For the text-containing cell, return its midpoint in [x, y] coordinate format. 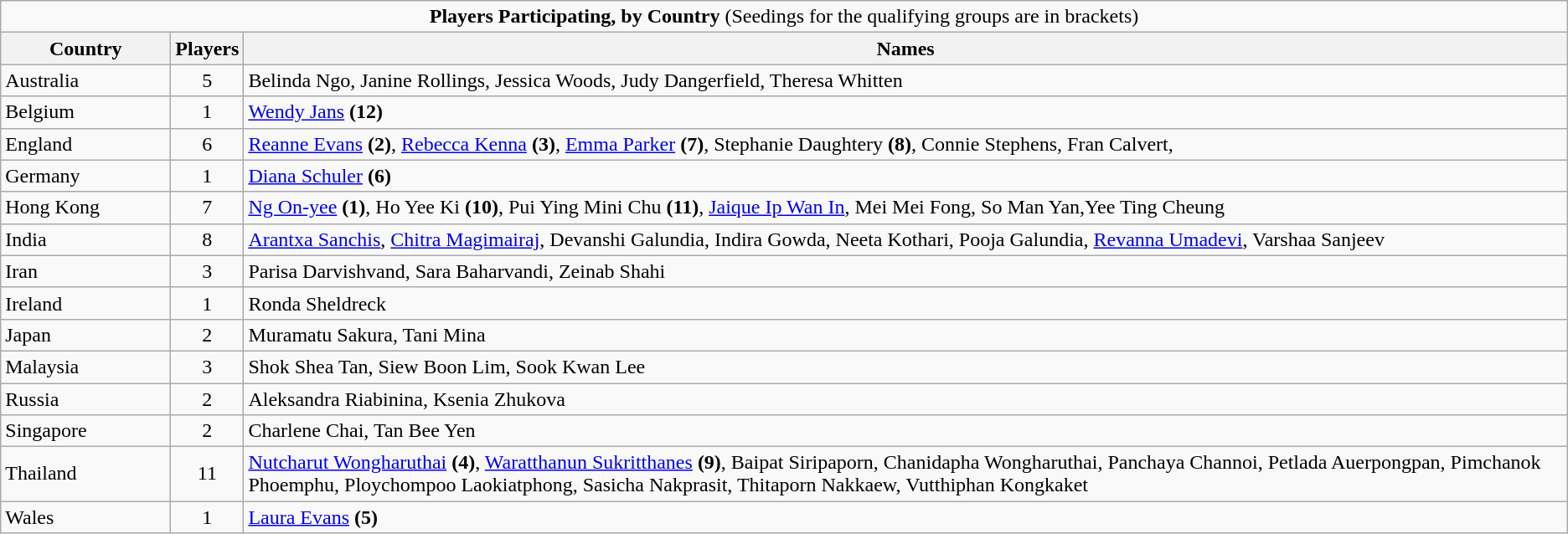
Muramatu Sakura, Tani Mina [905, 335]
Players Participating, by Country (Seedings for the qualifying groups are in brackets) [784, 17]
5 [208, 80]
Singapore [85, 431]
8 [208, 239]
Country [85, 49]
Diana Schuler (6) [905, 176]
Hong Kong [85, 208]
Iran [85, 271]
Wendy Jans (12) [905, 112]
Belinda Ngo, Janine Rollings, Jessica Woods, Judy Dangerfield, Theresa Whitten [905, 80]
Belgium [85, 112]
Charlene Chai, Tan Bee Yen [905, 431]
Ng On-yee (1), Ho Yee Ki (10), Pui Ying Mini Chu (11), Jaique Ip Wan In, Mei Mei Fong, So Man Yan,Yee Ting Cheung [905, 208]
Japan [85, 335]
Arantxa Sanchis, Chitra Magimairaj, Devanshi Galundia, Indira Gowda, Neeta Kothari, Pooja Galundia, Revanna Umadevi, Varshaa Sanjeev [905, 239]
Germany [85, 176]
Ireland [85, 303]
Laura Evans (5) [905, 517]
Aleksandra Riabinina, Ksenia Zhukova [905, 399]
Ronda Sheldreck [905, 303]
Players [208, 49]
Names [905, 49]
Thailand [85, 474]
Wales [85, 517]
Russia [85, 399]
Malaysia [85, 367]
England [85, 144]
Shok Shea Tan, Siew Boon Lim, Sook Kwan Lee [905, 367]
11 [208, 474]
Australia [85, 80]
Reanne Evans (2), Rebecca Kenna (3), Emma Parker (7), Stephanie Daughtery (8), Connie Stephens, Fran Calvert, [905, 144]
Parisa Darvishvand, Sara Baharvandi, Zeinab Shahi [905, 271]
India [85, 239]
7 [208, 208]
6 [208, 144]
